Find where the given text appears and provide that cell's center as (X, Y) coordinate. 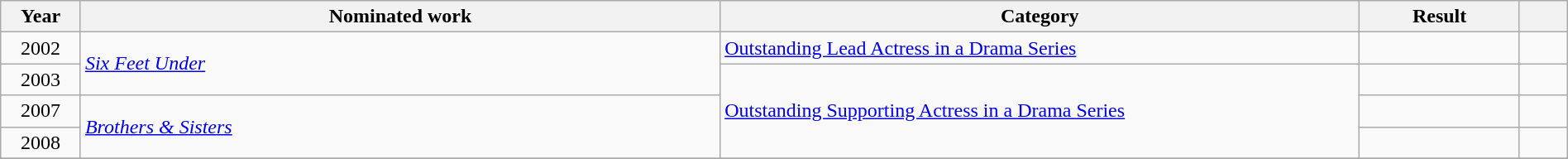
2003 (41, 79)
Outstanding Supporting Actress in a Drama Series (1040, 111)
Outstanding Lead Actress in a Drama Series (1040, 48)
Brothers & Sisters (400, 127)
Nominated work (400, 17)
2002 (41, 48)
Category (1040, 17)
2008 (41, 142)
Result (1439, 17)
Year (41, 17)
2007 (41, 111)
Six Feet Under (400, 64)
